Provide the (X, Y) coordinate of the cell's center where the given text is located.  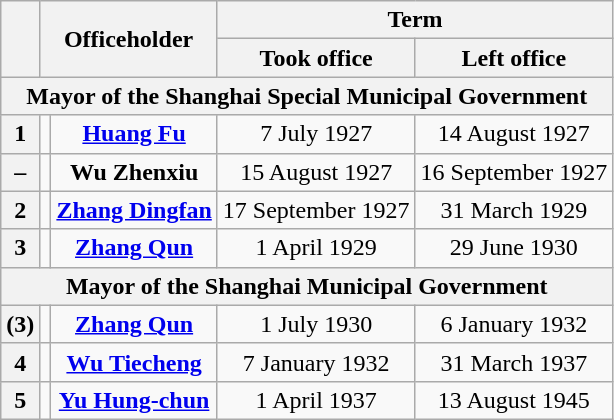
(3) (20, 324)
7 July 1927 (316, 134)
Wu Tiecheng (134, 362)
17 September 1927 (316, 210)
14 August 1927 (514, 134)
15 August 1927 (316, 172)
1 April 1929 (316, 248)
1 (20, 134)
5 (20, 400)
31 March 1929 (514, 210)
Huang Fu (134, 134)
3 (20, 248)
6 January 1932 (514, 324)
Mayor of the Shanghai Municipal Government (307, 286)
7 January 1932 (316, 362)
– (20, 172)
2 (20, 210)
1 April 1937 (316, 400)
29 June 1930 (514, 248)
Left office (514, 58)
Took office (316, 58)
4 (20, 362)
1 July 1930 (316, 324)
16 September 1927 (514, 172)
31 March 1937 (514, 362)
Mayor of the Shanghai Special Municipal Government (307, 96)
Term (414, 20)
Wu Zhenxiu (134, 172)
13 August 1945 (514, 400)
Yu Hung-chun (134, 400)
Officeholder (129, 39)
Zhang Dingfan (134, 210)
